Find where the given text appears and provide that cell's center as (X, Y) coordinate. 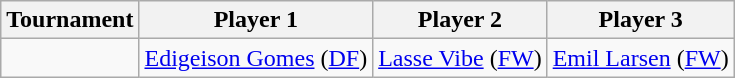
Emil Larsen (FW) (640, 58)
Lasse Vibe (FW) (460, 58)
Player 3 (640, 20)
Player 1 (256, 20)
Player 2 (460, 20)
Edigeison Gomes (DF) (256, 58)
Tournament (70, 20)
